Detect which cell encompasses the target text, then output its [x, y] center coordinate. 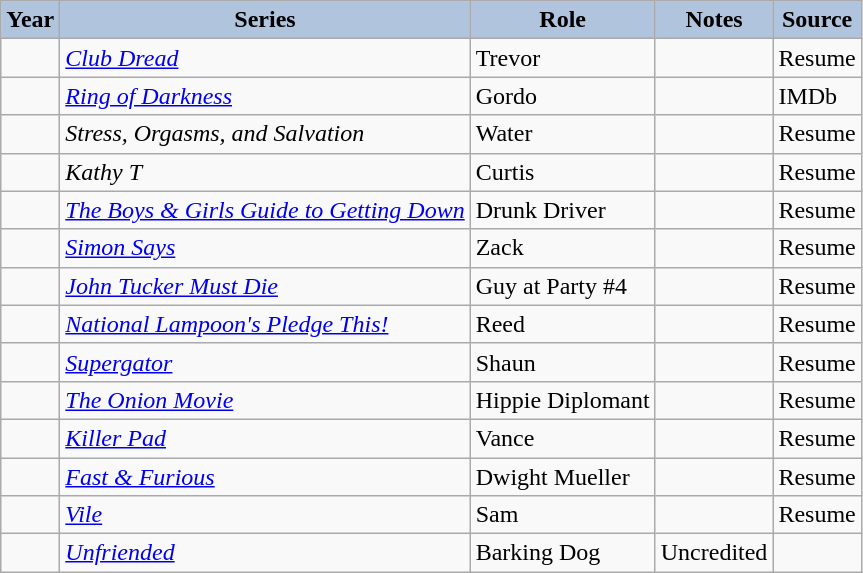
Trevor [562, 58]
Series [265, 20]
Vance [562, 438]
The Onion Movie [265, 400]
Guy at Party #4 [562, 286]
Curtis [562, 172]
Supergator [265, 362]
Hippie Diplomant [562, 400]
Role [562, 20]
Year [30, 20]
Source [817, 20]
Vile [265, 515]
IMDb [817, 96]
Drunk Driver [562, 210]
National Lampoon's Pledge This! [265, 324]
Notes [714, 20]
Shaun [562, 362]
Fast & Furious [265, 477]
Uncredited [714, 553]
Sam [562, 515]
Simon Says [265, 248]
Killer Pad [265, 438]
Zack [562, 248]
Stress, Orgasms, and Salvation [265, 134]
Barking Dog [562, 553]
Water [562, 134]
Gordo [562, 96]
Unfriended [265, 553]
Ring of Darkness [265, 96]
Kathy T [265, 172]
The Boys & Girls Guide to Getting Down [265, 210]
Reed [562, 324]
John Tucker Must Die [265, 286]
Club Dread [265, 58]
Dwight Mueller [562, 477]
